From the cell containing the given text, extract its center point as (x, y) coordinate. 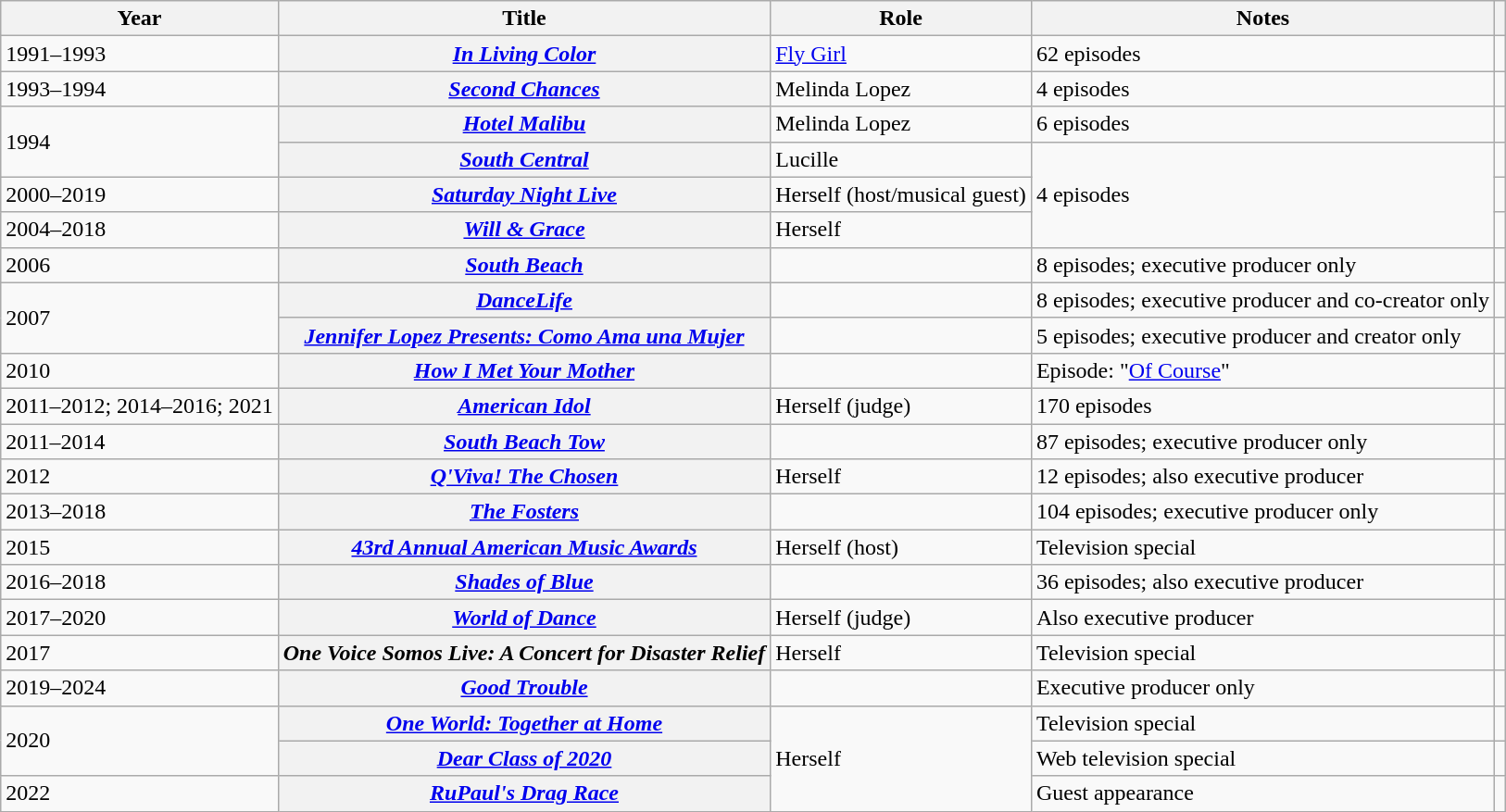
World of Dance (524, 618)
104 episodes; executive producer only (1262, 512)
Fly Girl (901, 54)
87 episodes; executive producer only (1262, 442)
2020 (140, 741)
2015 (140, 547)
2006 (140, 265)
5 episodes; executive producer and creator only (1262, 335)
Good Trouble (524, 688)
Role (901, 19)
8 episodes; executive producer and co-creator only (1262, 300)
2022 (140, 793)
The Fosters (524, 512)
Saturday Night Live (524, 194)
American Idol (524, 406)
Also executive producer (1262, 618)
43rd Annual American Music Awards (524, 547)
2013–2018 (140, 512)
1994 (140, 142)
2012 (140, 477)
Year (140, 19)
Second Chances (524, 89)
2017 (140, 653)
Guest appearance (1262, 793)
Executive producer only (1262, 688)
Will & Grace (524, 230)
South Beach (524, 265)
Hotel Malibu (524, 124)
6 episodes (1262, 124)
1993–1994 (140, 89)
36 episodes; also executive producer (1262, 582)
South Central (524, 159)
2016–2018 (140, 582)
Dear Class of 2020 (524, 758)
8 episodes; executive producer only (1262, 265)
1991–1993 (140, 54)
South Beach Tow (524, 442)
One Voice Somos Live: A Concert for Disaster Relief (524, 653)
Herself (host/musical guest) (901, 194)
Jennifer Lopez Presents: Como Ama una Mujer (524, 335)
In Living Color (524, 54)
2017–2020 (140, 618)
2007 (140, 318)
Web television special (1262, 758)
2004–2018 (140, 230)
Lucille (901, 159)
DanceLife (524, 300)
2019–2024 (140, 688)
2000–2019 (140, 194)
12 episodes; also executive producer (1262, 477)
170 episodes (1262, 406)
2011–2012; 2014–2016; 2021 (140, 406)
One World: Together at Home (524, 723)
62 episodes (1262, 54)
Herself (host) (901, 547)
Q'Viva! The Chosen (524, 477)
Episode: "Of Course" (1262, 370)
Shades of Blue (524, 582)
RuPaul's Drag Race (524, 793)
2011–2014 (140, 442)
Notes (1262, 19)
Title (524, 19)
2010 (140, 370)
How I Met Your Mother (524, 370)
